Locate the cell with the specified text and output its (X, Y) center coordinate. 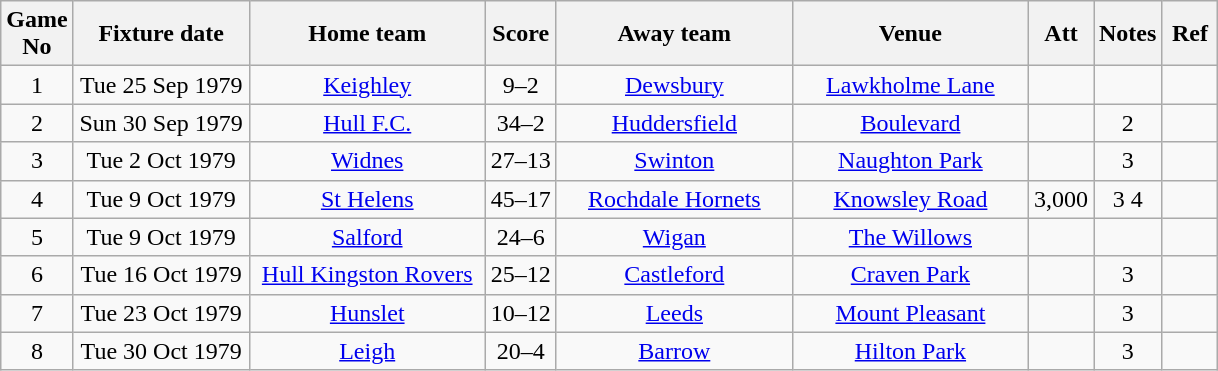
7 (37, 313)
6 (37, 275)
10–12 (520, 313)
8 (37, 351)
Wigan (674, 237)
20–4 (520, 351)
27–13 (520, 161)
3 4 (1128, 199)
Away team (674, 34)
Craven Park (910, 275)
Widnes (367, 161)
Hilton Park (910, 351)
5 (37, 237)
Fixture date (161, 34)
Tue 23 Oct 1979 (161, 313)
Rochdale Hornets (674, 199)
9–2 (520, 85)
Keighley (367, 85)
45–17 (520, 199)
Ref (1190, 34)
Barrow (674, 351)
4 (37, 199)
Mount Pleasant (910, 313)
Att (1060, 34)
Leigh (367, 351)
Tue 16 Oct 1979 (161, 275)
Huddersfield (674, 123)
Sun 30 Sep 1979 (161, 123)
Dewsbury (674, 85)
1 (37, 85)
Notes (1128, 34)
Naughton Park (910, 161)
34–2 (520, 123)
Swinton (674, 161)
Lawkholme Lane (910, 85)
Game No (37, 34)
Hull F.C. (367, 123)
St Helens (367, 199)
Hull Kingston Rovers (367, 275)
Boulevard (910, 123)
Leeds (674, 313)
Tue 2 Oct 1979 (161, 161)
Tue 25 Sep 1979 (161, 85)
Hunslet (367, 313)
Venue (910, 34)
Tue 30 Oct 1979 (161, 351)
3,000 (1060, 199)
The Willows (910, 237)
Salford (367, 237)
25–12 (520, 275)
Score (520, 34)
Castleford (674, 275)
Home team (367, 34)
24–6 (520, 237)
Knowsley Road (910, 199)
